Output the [X, Y] coordinate of the center of the cell containing the given text.  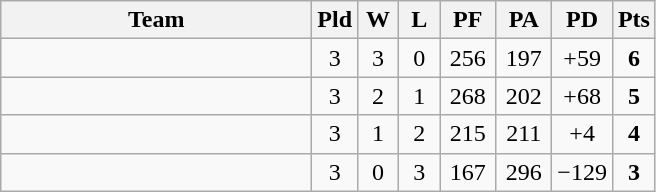
PA [524, 20]
PD [582, 20]
5 [634, 96]
256 [468, 58]
W [378, 20]
+68 [582, 96]
197 [524, 58]
+4 [582, 134]
211 [524, 134]
296 [524, 172]
Team [156, 20]
L [420, 20]
Pts [634, 20]
4 [634, 134]
+59 [582, 58]
Pld [335, 20]
215 [468, 134]
PF [468, 20]
−129 [582, 172]
202 [524, 96]
268 [468, 96]
6 [634, 58]
167 [468, 172]
